Locate the cell with the specified text and output its (X, Y) center coordinate. 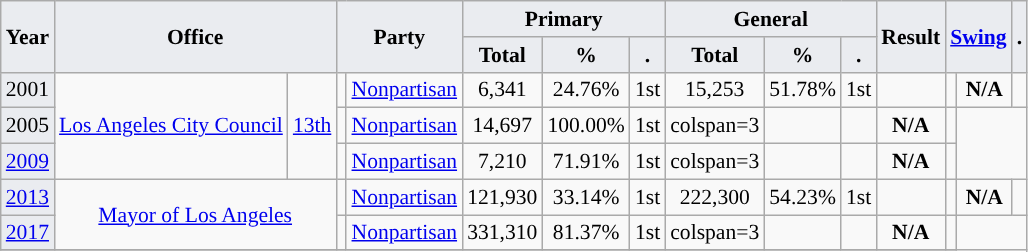
13th (312, 126)
2017 (28, 233)
71.91% (586, 162)
100.00% (586, 126)
51.78% (802, 90)
24.76% (586, 90)
331,310 (502, 233)
Swing (978, 36)
15,253 (714, 90)
7,210 (502, 162)
General (770, 19)
81.37% (586, 233)
Los Angeles City Council (171, 126)
33.14% (586, 197)
2013 (28, 197)
121,930 (502, 197)
54.23% (802, 197)
Result (910, 36)
2009 (28, 162)
222,300 (714, 197)
2005 (28, 126)
Primary (564, 19)
Party (399, 36)
Office (195, 36)
Mayor of Los Angeles (195, 214)
6,341 (502, 90)
14,697 (502, 126)
2001 (28, 90)
Year (28, 36)
